Find where the given text appears and provide that cell's center as [x, y] coordinate. 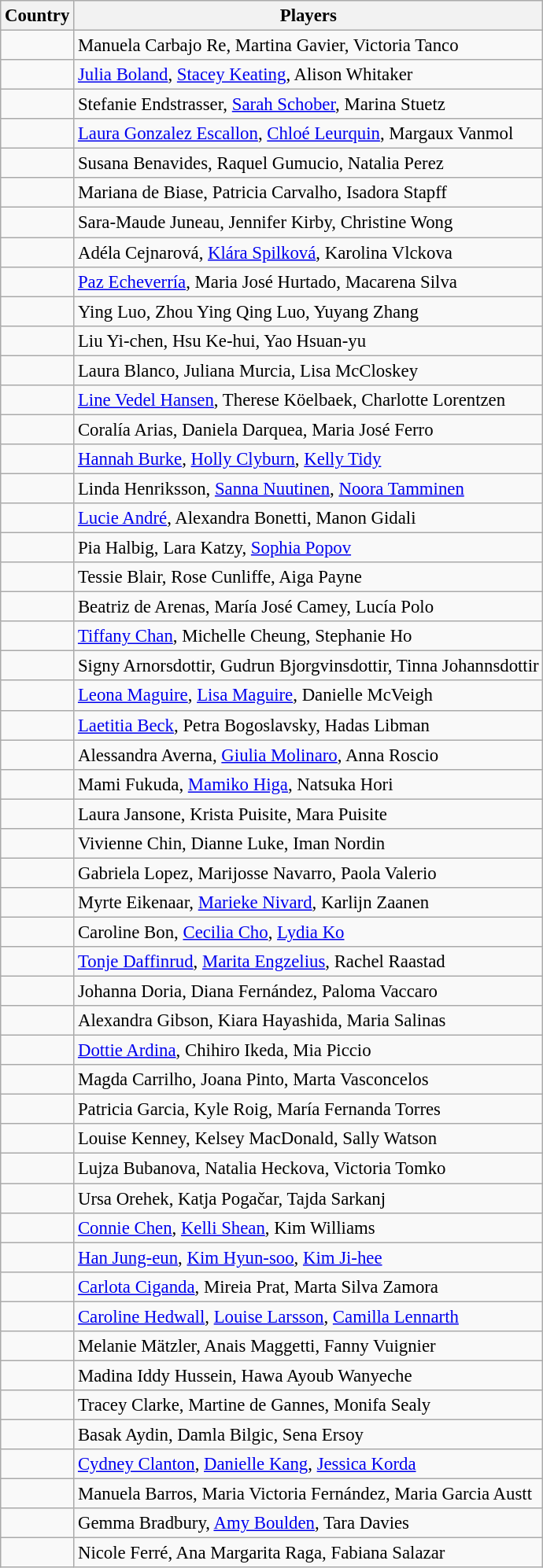
Manuela Barros, Maria Victoria Fernández, Maria Garcia Austt [308, 1494]
Ying Luo, Zhou Ying Qing Luo, Yuyang Zhang [308, 311]
Alessandra Averna, Giulia Molinaro, Anna Roscio [308, 755]
Coralía Arias, Daniela Darquea, Maria José Ferro [308, 429]
Manuela Carbajo Re, Martina Gavier, Victoria Tanco [308, 46]
Signy Arnorsdottir, Gudrun Bjorgvinsdottir, Tinna Johannsdottir [308, 666]
Hannah Burke, Holly Clyburn, Kelly Tidy [308, 459]
Julia Boland, Stacey Keating, Alison Whitaker [308, 75]
Linda Henriksson, Sanna Nuutinen, Noora Tamminen [308, 488]
Dottie Ardina, Chihiro Ikeda, Mia Piccio [308, 1051]
Nicole Ferré, Ana Margarita Raga, Fabiana Salazar [308, 1553]
Melanie Mätzler, Anais Maggetti, Fanny Vuignier [308, 1346]
Lucie André, Alexandra Bonetti, Manon Gidali [308, 518]
Han Jung-eun, Kim Hyun-soo, Kim Ji-hee [308, 1257]
Tessie Blair, Rose Cunliffe, Aiga Payne [308, 577]
Myrte Eikenaar, Marieke Nivard, Karlijn Zaanen [308, 903]
Beatriz de Arenas, María José Camey, Lucía Polo [308, 607]
Ursa Orehek, Katja Pogačar, Tajda Sarkanj [308, 1198]
Country [38, 16]
Connie Chen, Kelli Shean, Kim Williams [308, 1228]
Caroline Hedwall, Louise Larsson, Camilla Lennarth [308, 1316]
Tracey Clarke, Martine de Gannes, Monifa Sealy [308, 1405]
Laura Gonzalez Escallon, Chloé Leurquin, Margaux Vanmol [308, 134]
Mami Fukuda, Mamiko Higa, Natsuka Hori [308, 784]
Patricia Garcia, Kyle Roig, María Fernanda Torres [308, 1110]
Gabriela Lopez, Marijosse Navarro, Paola Valerio [308, 873]
Tiffany Chan, Michelle Cheung, Stephanie Ho [308, 636]
Paz Echeverría, Maria José Hurtado, Macarena Silva [308, 282]
Alexandra Gibson, Kiara Hayashida, Maria Salinas [308, 1021]
Players [308, 16]
Susana Benavides, Raquel Gumucio, Natalia Perez [308, 164]
Laura Blanco, Juliana Murcia, Lisa McCloskey [308, 370]
Liu Yi-chen, Hsu Ke-hui, Yao Hsuan-yu [308, 340]
Magda Carrilho, Joana Pinto, Marta Vasconcelos [308, 1080]
Johanna Doria, Diana Fernández, Paloma Vaccaro [308, 992]
Line Vedel Hansen, Therese Köelbaek, Charlotte Lorentzen [308, 400]
Adéla Cejnarová, Klára Spilková, Karolina Vlckova [308, 252]
Madina Iddy Hussein, Hawa Ayoub Wanyeche [308, 1375]
Cydney Clanton, Danielle Kang, Jessica Korda [308, 1464]
Tonje Daffinrud, Marita Engzelius, Rachel Raastad [308, 962]
Carlota Ciganda, Mireia Prat, Marta Silva Zamora [308, 1286]
Gemma Bradbury, Amy Boulden, Tara Davies [308, 1523]
Laetitia Beck, Petra Bogoslavsky, Hadas Libman [308, 725]
Pia Halbig, Lara Katzy, Sophia Popov [308, 548]
Louise Kenney, Kelsey MacDonald, Sally Watson [308, 1139]
Mariana de Biase, Patricia Carvalho, Isadora Stapff [308, 193]
Vivienne Chin, Dianne Luke, Iman Nordin [308, 844]
Lujza Bubanova, Natalia Heckova, Victoria Tomko [308, 1169]
Basak Aydin, Damla Bilgic, Sena Ersoy [308, 1434]
Stefanie Endstrasser, Sarah Schober, Marina Stuetz [308, 105]
Caroline Bon, Cecilia Cho, Lydia Ko [308, 932]
Leona Maguire, Lisa Maguire, Danielle McVeigh [308, 696]
Sara-Maude Juneau, Jennifer Kirby, Christine Wong [308, 223]
Laura Jansone, Krista Puisite, Mara Puisite [308, 814]
